Find where the given text appears and provide that cell's center as [X, Y] coordinate. 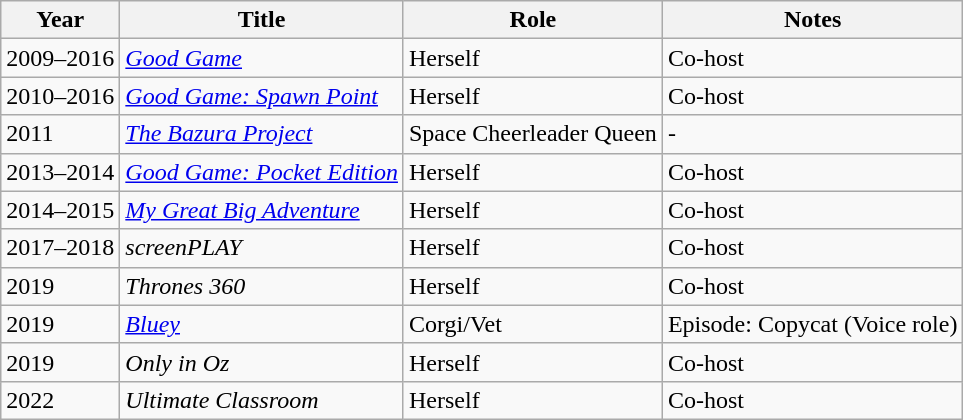
The Bazura Project [262, 134]
2014–2015 [60, 210]
Only in Oz [262, 362]
2010–2016 [60, 96]
screenPLAY [262, 248]
2009–2016 [60, 58]
Good Game: Pocket Edition [262, 172]
Role [532, 20]
Good Game [262, 58]
Bluey [262, 324]
Ultimate Classroom [262, 400]
Thrones 360 [262, 286]
2011 [60, 134]
2017–2018 [60, 248]
Space Cheerleader Queen [532, 134]
Title [262, 20]
My Great Big Adventure [262, 210]
2022 [60, 400]
Year [60, 20]
Good Game: Spawn Point [262, 96]
Episode: Copycat (Voice role) [812, 324]
2013–2014 [60, 172]
Notes [812, 20]
- [812, 134]
Corgi/Vet [532, 324]
